Pinpoint the cell where the given text exists, returning its (x, y) midpoint coordinate. 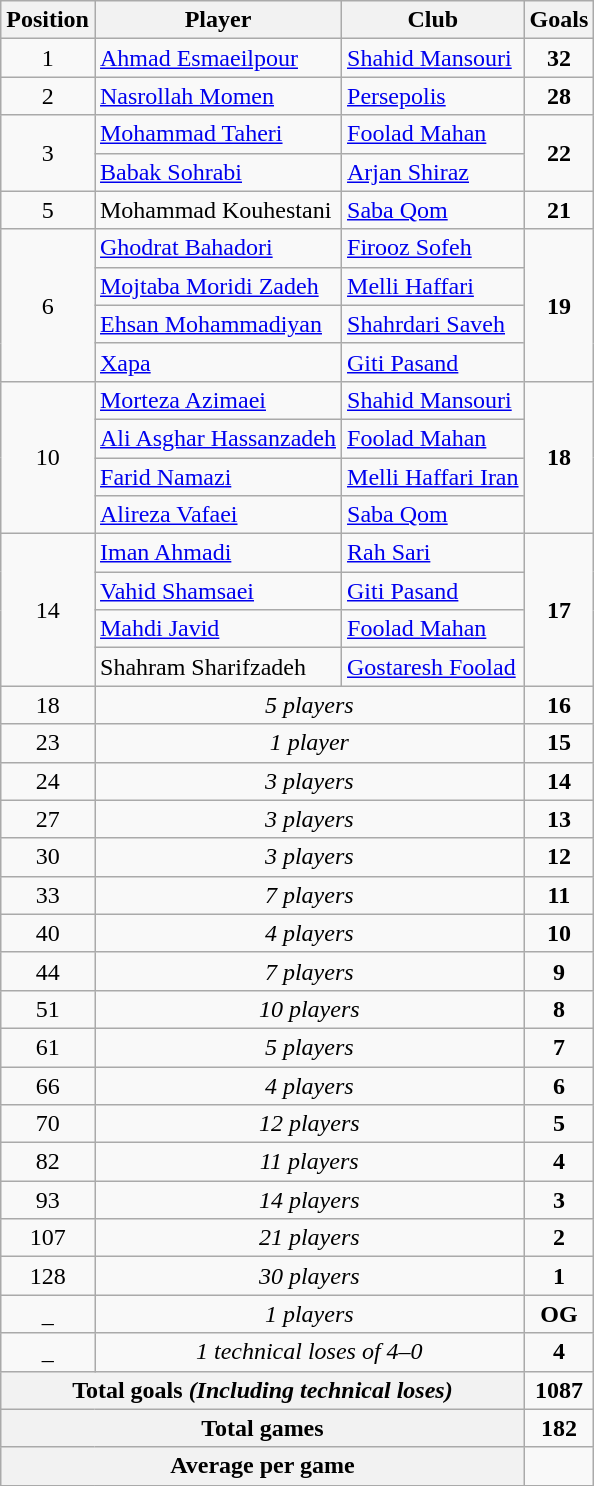
182 (559, 1428)
Vahid Shamsaei (218, 591)
1 technical loses of 4–0 (309, 1352)
Farid Namazi (218, 477)
44 (48, 971)
Morteza Azimaei (218, 400)
12 (559, 857)
11 players (309, 1162)
11 (559, 895)
1 players (309, 1314)
Average per game (262, 1466)
Player (218, 20)
7 (559, 1047)
Ehsan Mohammadiyan (218, 324)
Xapa (218, 362)
Iman Ahmadi (218, 553)
Club (434, 20)
Mahdi Javid (218, 629)
19 (559, 305)
1087 (559, 1390)
14 players (309, 1200)
82 (48, 1162)
Total games (262, 1428)
28 (559, 96)
27 (48, 819)
93 (48, 1200)
Arjan Shiraz (434, 172)
Ali Asghar Hassanzadeh (218, 438)
16 (559, 705)
Alireza Vafaei (218, 515)
30 players (309, 1276)
12 players (309, 1124)
Total goals (Including technical loses) (262, 1390)
10 players (309, 1009)
Gostaresh Foolad (434, 667)
22 (559, 153)
21 players (309, 1238)
33 (48, 895)
Ghodrat Bahadori (218, 248)
13 (559, 819)
40 (48, 933)
Rah Sari (434, 553)
61 (48, 1047)
Ahmad Esmaeilpour (218, 58)
Babak Sohrabi (218, 172)
24 (48, 781)
Mohammad Kouhestani (218, 210)
Persepolis (434, 96)
OG (559, 1314)
Position (48, 20)
Shahram Sharifzadeh (218, 667)
66 (48, 1085)
15 (559, 743)
17 (559, 610)
128 (48, 1276)
9 (559, 971)
1 player (309, 743)
70 (48, 1124)
23 (48, 743)
32 (559, 58)
30 (48, 857)
Shahrdari Saveh (434, 324)
107 (48, 1238)
Melli Haffari Iran (434, 477)
Melli Haffari (434, 286)
8 (559, 1009)
51 (48, 1009)
Nasrollah Momen (218, 96)
Mohammad Taheri (218, 134)
Mojtaba Moridi Zadeh (218, 286)
Firooz Sofeh (434, 248)
21 (559, 210)
Goals (559, 20)
